Determine the (X, Y) coordinate at the center of the cell enclosing the given text.  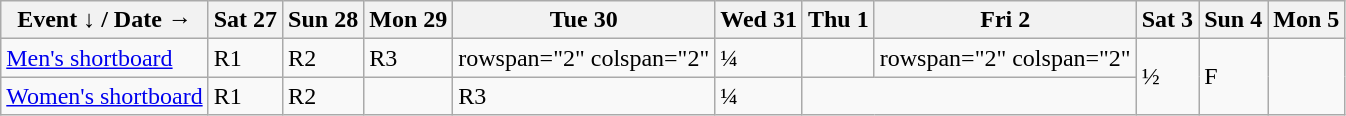
Sat 27 (245, 20)
Wed 31 (759, 20)
½ (1167, 77)
Tue 30 (584, 20)
Sun 4 (1234, 20)
Women's shortboard (104, 96)
Men's shortboard (104, 58)
Sat 3 (1167, 20)
Event ↓ / Date → (104, 20)
Mon 29 (408, 20)
Fri 2 (1005, 20)
Thu 1 (838, 20)
Mon 5 (1306, 20)
F (1234, 77)
Sun 28 (324, 20)
